Find where the given text appears and provide that cell's center as (x, y) coordinate. 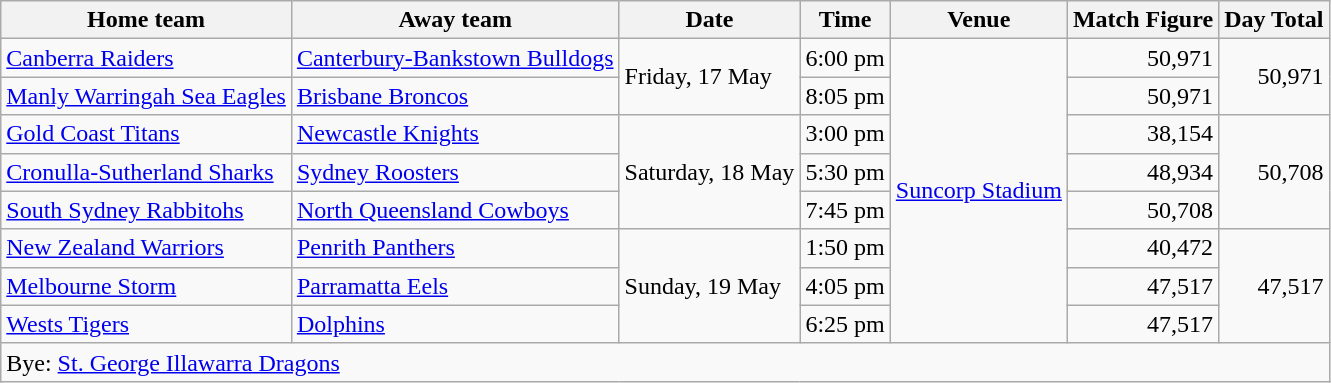
1:50 pm (845, 248)
South Sydney Rabbitohs (146, 210)
North Queensland Cowboys (455, 210)
Home team (146, 20)
Sunday, 19 May (710, 286)
Venue (978, 20)
Brisbane Broncos (455, 96)
Match Figure (1142, 20)
Day Total (1274, 20)
Melbourne Storm (146, 286)
Canterbury-Bankstown Bulldogs (455, 58)
5:30 pm (845, 172)
48,934 (1142, 172)
Time (845, 20)
38,154 (1142, 134)
Date (710, 20)
Manly Warringah Sea Eagles (146, 96)
New Zealand Warriors (146, 248)
Newcastle Knights (455, 134)
Dolphins (455, 324)
Wests Tigers (146, 324)
3:00 pm (845, 134)
Gold Coast Titans (146, 134)
Friday, 17 May (710, 77)
8:05 pm (845, 96)
Bye: St. George Illawarra Dragons (665, 362)
4:05 pm (845, 286)
Cronulla-Sutherland Sharks (146, 172)
Canberra Raiders (146, 58)
Away team (455, 20)
40,472 (1142, 248)
Sydney Roosters (455, 172)
Penrith Panthers (455, 248)
Suncorp Stadium (978, 191)
6:25 pm (845, 324)
Parramatta Eels (455, 286)
6:00 pm (845, 58)
7:45 pm (845, 210)
Saturday, 18 May (710, 172)
